Identify which cell holds the provided text, then report its (X, Y) central coordinate. 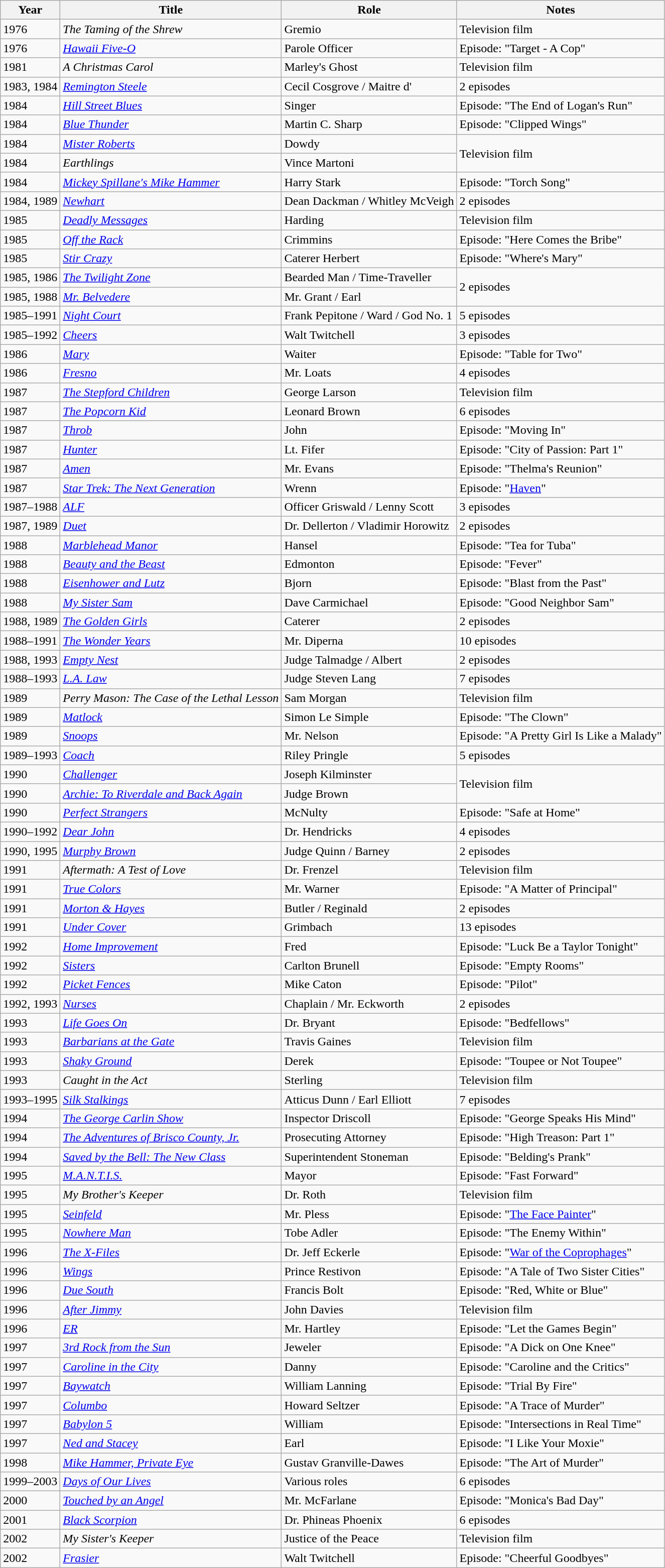
Marley's Ghost (369, 67)
Dowdy (369, 144)
Episode: "Fast Forward" (561, 1176)
Challenger (171, 774)
Episode: "Pilot" (561, 985)
Danny (369, 1367)
Dear John (171, 831)
1992, 1993 (30, 1004)
Mr. McFarlane (369, 1501)
McNulty (369, 812)
M.A.N.T.I.S. (171, 1176)
13 episodes (561, 927)
Harding (369, 220)
Shaky Ground (171, 1061)
Episode: "The Art of Murder" (561, 1463)
1985–1992 (30, 335)
3rd Rock from the Sun (171, 1348)
Episode: "A Trace of Murder" (561, 1405)
Hill Street Blues (171, 105)
A Christmas Carol (171, 67)
Under Cover (171, 927)
Fresno (171, 373)
Gremio (369, 29)
Off the Rack (171, 239)
Various roles (369, 1482)
Dr. Roth (369, 1195)
Cheers (171, 335)
The Stepford Children (171, 392)
Lt. Fifer (369, 449)
1984, 1989 (30, 201)
Year (30, 10)
Matlock (171, 717)
Dr. Frenzel (369, 870)
Barbarians at the Gate (171, 1042)
Vince Martoni (369, 163)
Earl (369, 1443)
Joseph Kilminster (369, 774)
Dr. Hendricks (369, 831)
Episode: "Let the Games Begin" (561, 1329)
Empty Nest (171, 660)
1985, 1988 (30, 297)
1987–1988 (30, 507)
Episode: "Clipped Wings" (561, 125)
Saved by the Bell: The New Class (171, 1156)
Inspector Driscoll (369, 1118)
Episode: "The Face Painter" (561, 1214)
Jeweler (369, 1348)
Episode: "Toupee or Not Toupee" (561, 1061)
Fred (369, 946)
William (369, 1424)
Episode: "George Speaks His Mind" (561, 1118)
Wings (171, 1271)
Throb (171, 430)
Mr. Pless (369, 1214)
1985, 1986 (30, 278)
Episode: "High Treason: Part 1" (561, 1137)
Butler / Reginald (369, 908)
Leonard Brown (369, 411)
Caterer Herbert (369, 259)
Home Improvement (171, 946)
Episode: "The Enemy Within" (561, 1233)
Frasier (171, 1558)
Episode: "Cheerful Goodbyes" (561, 1558)
Sam Morgan (369, 698)
Episode: "City of Passion: Part 1" (561, 449)
1990–1992 (30, 831)
Episode: "Trial By Fire" (561, 1386)
Gustav Granville-Dawes (369, 1463)
Ned and Stacey (171, 1443)
1989–1993 (30, 755)
10 episodes (561, 641)
Mike Caton (369, 985)
Perry Mason: The Case of the Lethal Lesson (171, 698)
1983, 1984 (30, 86)
Dean Dackman / Whitley McVeigh (369, 201)
The Wonder Years (171, 641)
Caught in the Act (171, 1080)
After Jimmy (171, 1309)
Notes (561, 10)
Harry Stark (369, 182)
Life Goes On (171, 1023)
Stir Crazy (171, 259)
Wrenn (369, 488)
Days of Our Lives (171, 1482)
Episode: "War of the Coprophages" (561, 1252)
Mr. Evans (369, 468)
Officer Griswald / Lenny Scott (369, 507)
Judge Steven Lang (369, 679)
Mr. Warner (369, 889)
Touched by an Angel (171, 1501)
Superintendent Stoneman (369, 1156)
True Colors (171, 889)
Sisters (171, 966)
Tobe Adler (369, 1233)
Episode: "The Clown" (561, 717)
Waiter (369, 354)
2001 (30, 1520)
1993–1995 (30, 1099)
Sterling (369, 1080)
John Davies (369, 1309)
Howard Seltzer (369, 1405)
Babylon 5 (171, 1424)
The Taming of the Shrew (171, 29)
The Adventures of Brisco County, Jr. (171, 1137)
2000 (30, 1501)
1987, 1989 (30, 526)
Mickey Spillane's Mike Hammer (171, 182)
Mary (171, 354)
Riley Pringle (369, 755)
Episode: "Fever" (561, 564)
Episode: "Tea for Tuba" (561, 545)
Episode: "Where's Mary" (561, 259)
Episode: "Good Neighbor Sam" (561, 602)
Baywatch (171, 1386)
Mr. Loats (369, 373)
Episode: "I Like Your Moxie" (561, 1443)
Francis Bolt (369, 1290)
Nurses (171, 1004)
Coach (171, 755)
Beauty and the Beast (171, 564)
Remington Steele (171, 86)
Dr. Dellerton / Vladimir Horowitz (369, 526)
Cecil Cosgrove / Maitre d' (369, 86)
Episode: "Bedfellows" (561, 1023)
Episode: "The End of Logan's Run" (561, 105)
1985–1991 (30, 316)
Atticus Dunn / Earl Elliott (369, 1099)
Dr. Phineas Phoenix (369, 1520)
Prince Restivon (369, 1271)
Nowhere Man (171, 1233)
Morton & Hayes (171, 908)
Mr. Hartley (369, 1329)
Episode: "Luck Be a Taylor Tonight" (561, 946)
Episode: "A Matter of Principal" (561, 889)
Blue Thunder (171, 125)
Dr. Jeff Eckerle (369, 1252)
Frank Pepitone / Ward / God No. 1 (369, 316)
Dr. Bryant (369, 1023)
Bearded Man / Time-Traveller (369, 278)
Grimbach (369, 927)
Derek (369, 1061)
Episode: "Target - A Cop" (561, 48)
Mr. Grant / Earl (369, 297)
Crimmins (369, 239)
Picket Fences (171, 985)
Travis Gaines (369, 1042)
Episode: "A Pretty Girl Is Like a Malady" (561, 736)
Mr. Diperna (369, 641)
Prosecuting Attorney (369, 1137)
1988, 1993 (30, 660)
Due South (171, 1290)
Episode: "Empty Rooms" (561, 966)
Episode: "A Tale of Two Sister Cities" (561, 1271)
Title (171, 10)
Amen (171, 468)
Silk Stalkings (171, 1099)
Judge Quinn / Barney (369, 851)
Episode: "Monica's Bad Day" (561, 1501)
1988–1993 (30, 679)
Eisenhower and Lutz (171, 583)
Episode: "A Dick on One Knee" (561, 1348)
The Popcorn Kid (171, 411)
My Brother's Keeper (171, 1195)
Justice of the Peace (369, 1539)
Mayor (369, 1176)
Columbo (171, 1405)
Role (369, 10)
Caroline in the City (171, 1367)
Martin C. Sharp (369, 125)
Episode: "Here Comes the Bribe" (561, 239)
Edmonton (369, 564)
Mr. Nelson (369, 736)
1981 (30, 67)
Mike Hammer, Private Eye (171, 1463)
Episode: "Intersections in Real Time" (561, 1424)
ER (171, 1329)
Deadly Messages (171, 220)
Marblehead Manor (171, 545)
Episode: "Moving In" (561, 430)
Parole Officer (369, 48)
L.A. Law (171, 679)
Episode: "Table for Two" (561, 354)
Earthlings (171, 163)
Seinfeld (171, 1214)
Dave Carmichael (369, 602)
Episode: "Red, White or Blue" (561, 1290)
The Twilight Zone (171, 278)
John (369, 430)
The X-Files (171, 1252)
The George Carlin Show (171, 1118)
1988, 1989 (30, 622)
1990, 1995 (30, 851)
Episode: "Belding's Prank" (561, 1156)
Hansel (369, 545)
Archie: To Riverdale and Back Again (171, 793)
Episode: "Caroline and the Critics" (561, 1367)
Singer (369, 105)
1998 (30, 1463)
The Golden Girls (171, 622)
Carlton Brunell (369, 966)
Aftermath: A Test of Love (171, 870)
Mister Roberts (171, 144)
Snoops (171, 736)
Caterer (369, 622)
Episode: "Thelma's Reunion" (561, 468)
Episode: "Safe at Home" (561, 812)
Mr. Belvedere (171, 297)
Episode: "Blast from the Past" (561, 583)
My Sister Sam (171, 602)
ALF (171, 507)
Bjorn (369, 583)
George Larson (369, 392)
Hunter (171, 449)
Duet (171, 526)
Episode: "Haven" (561, 488)
1999–2003 (30, 1482)
Black Scorpion (171, 1520)
William Lanning (369, 1386)
1988–1991 (30, 641)
Chaplain / Mr. Eckworth (369, 1004)
My Sister's Keeper (171, 1539)
Night Court (171, 316)
Judge Brown (369, 793)
Star Trek: The Next Generation (171, 488)
Judge Talmadge / Albert (369, 660)
Episode: "Torch Song" (561, 182)
Perfect Strangers (171, 812)
Murphy Brown (171, 851)
Hawaii Five-O (171, 48)
Simon Le Simple (369, 717)
Newhart (171, 201)
